Detect which cell encompasses the target text, then output its [x, y] center coordinate. 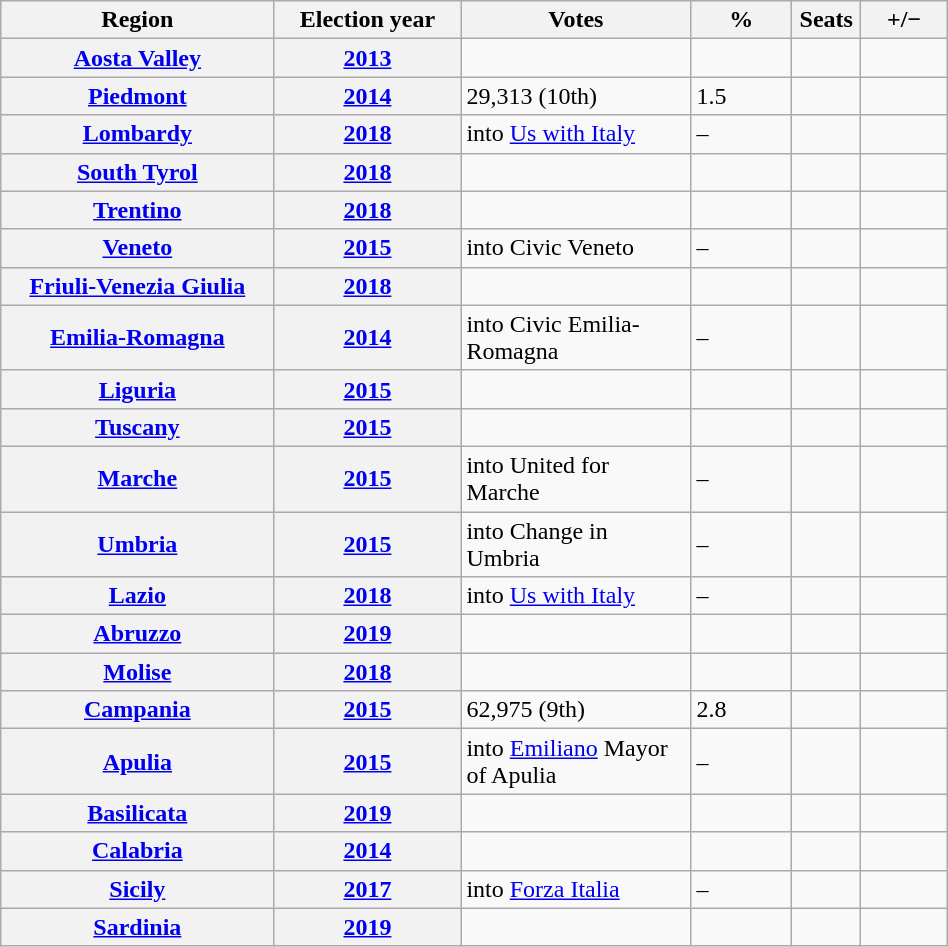
Seats [826, 20]
2.8 [742, 710]
Basilicata [138, 813]
Liguria [138, 389]
into Emiliano Mayor of Apulia [576, 762]
Umbria [138, 544]
Marche [138, 478]
into Change in Umbria [576, 544]
Votes [576, 20]
into Civic Emilia-Romagna [576, 338]
Lombardy [138, 134]
Friuli-Venezia Giulia [138, 286]
into Civic Veneto [576, 248]
into United for Marche [576, 478]
2013 [368, 58]
1.5 [742, 96]
Tuscany [138, 427]
Sicily [138, 889]
Apulia [138, 762]
Veneto [138, 248]
2017 [368, 889]
62,975 (9th) [576, 710]
Trentino [138, 210]
Election year [368, 20]
into Forza Italia [576, 889]
South Tyrol [138, 172]
29,313 (10th) [576, 96]
Aosta Valley [138, 58]
% [742, 20]
Calabria [138, 851]
Lazio [138, 596]
Molise [138, 672]
Campania [138, 710]
Region [138, 20]
Emilia-Romagna [138, 338]
Piedmont [138, 96]
Sardinia [138, 927]
+/− [904, 20]
Abruzzo [138, 634]
